Extract the [X, Y] coordinate from the center of the cell holding the provided text.  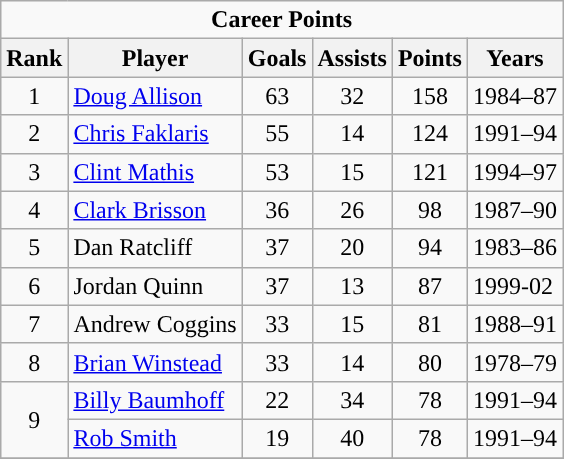
32 [352, 96]
13 [352, 286]
94 [430, 248]
1994–97 [514, 172]
Player [155, 58]
55 [277, 134]
Andrew Coggins [155, 324]
22 [277, 400]
7 [34, 324]
Rob Smith [155, 438]
1999-02 [514, 286]
Goals [277, 58]
98 [430, 210]
Clint Mathis [155, 172]
Clark Brisson [155, 210]
87 [430, 286]
Points [430, 58]
1983–86 [514, 248]
53 [277, 172]
34 [352, 400]
63 [277, 96]
Rank [34, 58]
124 [430, 134]
Career Points [282, 20]
5 [34, 248]
Brian Winstead [155, 362]
Doug Allison [155, 96]
9 [34, 419]
Assists [352, 58]
158 [430, 96]
Chris Faklaris [155, 134]
80 [430, 362]
40 [352, 438]
6 [34, 286]
121 [430, 172]
1 [34, 96]
Dan Ratcliff [155, 248]
8 [34, 362]
1978–79 [514, 362]
26 [352, 210]
1988–91 [514, 324]
Billy Baumhoff [155, 400]
Years [514, 58]
36 [277, 210]
1987–90 [514, 210]
81 [430, 324]
1984–87 [514, 96]
3 [34, 172]
Jordan Quinn [155, 286]
19 [277, 438]
2 [34, 134]
20 [352, 248]
4 [34, 210]
